Output the [X, Y] coordinate of the center of the cell containing the given text.  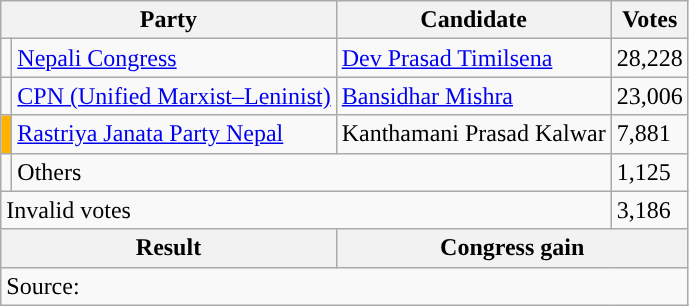
7,881 [650, 134]
Candidate [474, 20]
3,186 [650, 210]
Bansidhar Mishra [474, 96]
Invalid votes [306, 210]
Others [312, 172]
Party [168, 20]
23,006 [650, 96]
28,228 [650, 58]
Nepali Congress [174, 58]
Dev Prasad Timilsena [474, 58]
Votes [650, 20]
Rastriya Janata Party Nepal [174, 134]
CPN (Unified Marxist–Leninist) [174, 96]
Congress gain [512, 248]
Result [168, 248]
Source: [344, 286]
1,125 [650, 172]
Kanthamani Prasad Kalwar [474, 134]
